For the text-containing cell, return its midpoint in (x, y) coordinate format. 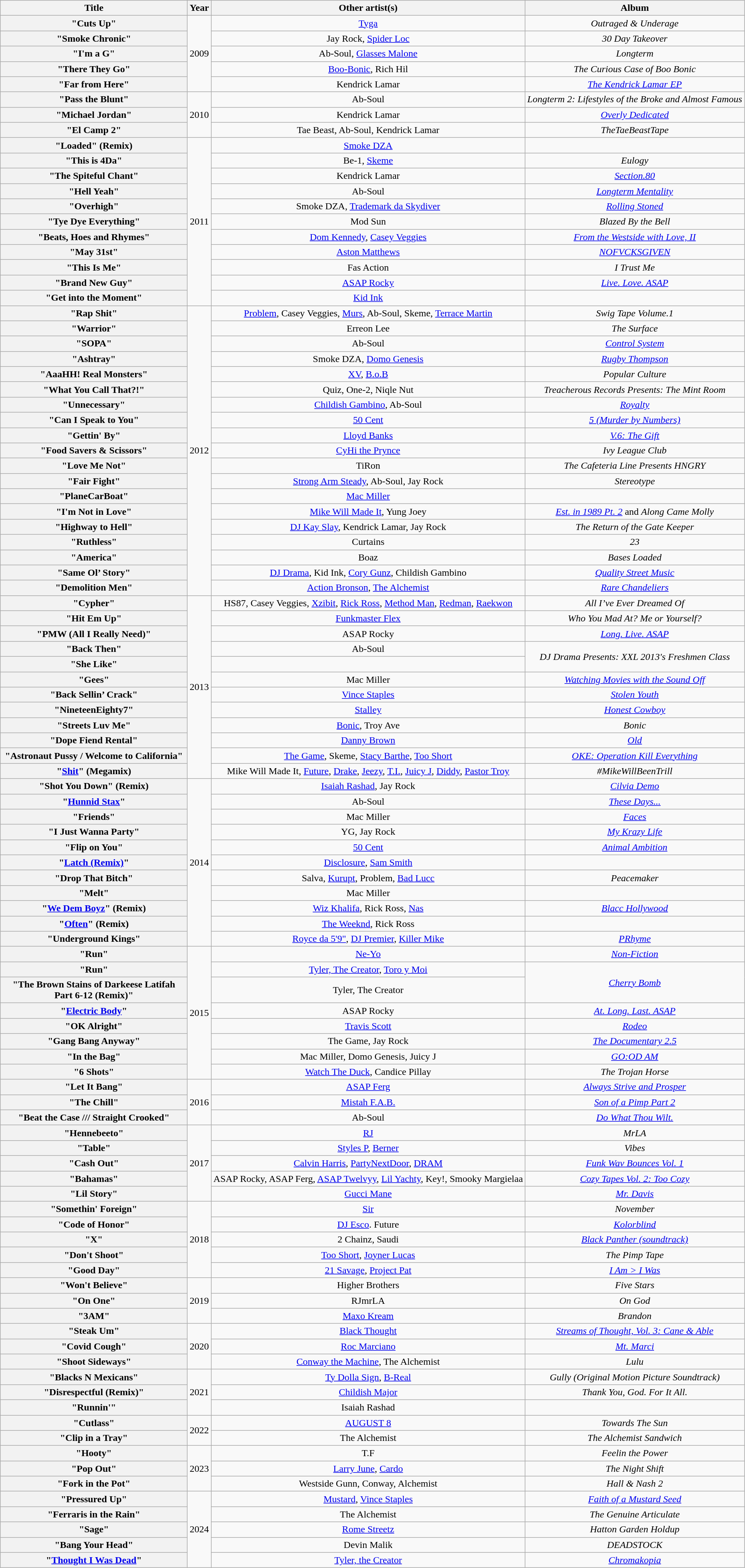
Eulogy (635, 160)
"Dope Fiend Rental" (94, 741)
Non-Fiction (635, 954)
"Bahamas" (94, 1178)
"Hell Yeah" (94, 191)
"PMW (All I Really Need)" (94, 633)
2019 (200, 1301)
23 (635, 542)
"OK Alright" (94, 1026)
"Back Then" (94, 649)
"Steak Um" (94, 1331)
"Thought I Was Dead" (94, 1560)
"Hooty" (94, 1453)
Feelin the Power (635, 1453)
Royalty (635, 405)
Popular Culture (635, 374)
"The Chill" (94, 1102)
"Brand New Guy" (94, 283)
"This Is Me" (94, 267)
Smoke DZA, Domo Genesis (368, 359)
Childish Major (368, 1392)
Jay Rock, Spider Loc (368, 38)
"Gees" (94, 680)
Vince Staples (368, 695)
"Clip in a Tray" (94, 1438)
"Tye Dye Everything" (94, 222)
Stalley (368, 710)
"We Dem Boyz" (Remix) (94, 908)
"Pass the Blunt" (94, 99)
2 Chainz, Saudi (368, 1240)
"Gettin' By" (94, 435)
"AaaHH! Real Monsters" (94, 374)
"6 Shots" (94, 1072)
30 Day Takeover (635, 38)
"Somethin' Foreign" (94, 1209)
The Weeknd, Rick Ross (368, 923)
The Curious Case of Boo Bonic (635, 69)
"Table" (94, 1148)
Aston Matthews (368, 252)
"Melt" (94, 893)
2017 (200, 1163)
"What You Call That?!" (94, 389)
The Kendrick Lamar EP (635, 84)
DEADSTOCK (635, 1545)
The Game, Jay Rock (368, 1041)
Smoke DZA (368, 145)
Longterm 2: Lifestyles of the Broke and Almost Famous (635, 99)
"Rap Shit" (94, 313)
OKE: Operation Kill Everything (635, 756)
Streams of Thought, Vol. 3: Cane & Able (635, 1331)
Curtains (368, 542)
Hall & Nash 2 (635, 1484)
Travis Scott (368, 1026)
DJ Kay Slay, Kendrick Lamar, Jay Rock (368, 527)
Blacc Hollywood (635, 908)
Cherry Bomb (635, 982)
"The Spiteful Chant" (94, 176)
"El Camp 2" (94, 130)
"Blacks N Mexicans" (94, 1377)
RJ (368, 1133)
HS87, Casey Veggies, Xzibit, Rick Ross, Method Man, Redman, Raekwon (368, 603)
"America" (94, 557)
XV, B.o.B (368, 374)
"On One" (94, 1301)
"Hennebeeto" (94, 1133)
Tyler, the Creator (368, 1560)
"Highway to Hell" (94, 527)
"Hunnid Stax" (94, 801)
2009 (200, 54)
2020 (200, 1346)
Strong Arm Steady, Ab-Soul, Jay Rock (368, 481)
Hatton Garden Holdup (635, 1530)
Rodeo (635, 1026)
"Don't Shoot" (94, 1255)
DJ Esco. Future (368, 1224)
"Friends" (94, 817)
"Covid Cough" (94, 1346)
Mike Will Made It, Future, Drake, Jeezy, T.I., Juicy J, Diddy, Pastor Troy (368, 771)
My Krazy Life (635, 832)
"Streets Luv Me" (94, 725)
"Drop That Bitch" (94, 878)
"Flip on You" (94, 847)
Mt. Marci (635, 1346)
PRhyme (635, 939)
Sir (368, 1209)
Mac Miller, Domo Genesis, Juicy J (368, 1056)
"Underground Kings" (94, 939)
I Am > I Was (635, 1270)
TiRon (368, 466)
All I’ve Ever Dreamed Of (635, 603)
Treacherous Records Presents: The Mint Room (635, 389)
Long. Live. ASAP (635, 633)
Outraged & Underage (635, 23)
Danny Brown (368, 741)
"Demolition Men" (94, 588)
Bonic, Troy Ave (368, 725)
Rome Streetz (368, 1530)
These Days... (635, 801)
"Cuts Up" (94, 23)
Rare Chandeliers (635, 588)
"Loaded" (Remix) (94, 145)
Problem, Casey Veggies, Murs, Ab-Soul, Skeme, Terrace Martin (368, 313)
TheTaeBeastTape (635, 130)
Kid Ink (368, 298)
Rugby Thompson (635, 359)
"Electric Body" (94, 1011)
Rolling Stoned (635, 206)
"Often" (Remix) (94, 923)
Faith of a Mustard Seed (635, 1499)
Gucci Mane (368, 1194)
Ty Dolla Sign, B-Real (368, 1377)
"I'm Not in Love" (94, 512)
2011 (200, 221)
Mustard, Vince Staples (368, 1499)
"Pop Out" (94, 1469)
Royce da 5'9", DJ Premier, Killer Mike (368, 939)
On God (635, 1301)
Control System (635, 344)
Mistah F.A.B. (368, 1102)
Black Thought (368, 1331)
2015 (200, 1013)
"Code of Honor" (94, 1224)
The Genuine Articulate (635, 1514)
Do What Thou Wilt. (635, 1117)
"She Like" (94, 664)
Lloyd Banks (368, 435)
Bonic (635, 725)
"Food Savers & Scissors" (94, 451)
The Cafeteria Line Presents HNGRY (635, 466)
Smoke DZA, Trademark da Skydiver (368, 206)
"Pressured Up" (94, 1499)
GO:OD AM (635, 1056)
Live. Love. ASAP (635, 283)
Cozy Tapes Vol. 2: Too Cozy (635, 1178)
"NineteenEighty7" (94, 710)
The Alchemist Sandwich (635, 1438)
Watching Movies with the Sound Off (635, 680)
Ne-Yo (368, 954)
Vibes (635, 1148)
"Same Ol’ Story" (94, 573)
Boo-Bonic, Rich Hil (368, 69)
2021 (200, 1392)
"Shit" (Megamix) (94, 771)
"Unnecessary" (94, 405)
"PlaneCarBoat" (94, 496)
"Hit Em Up" (94, 618)
Tyler, The Creator, Toro y Moi (368, 969)
"Warrior" (94, 328)
DJ Drama Presents: XXL 2013's Freshmen Class (635, 656)
Kolorblind (635, 1224)
Ivy League Club (635, 451)
"Latch (Remix)" (94, 862)
2014 (200, 863)
Album (635, 8)
Maxo Kream (368, 1316)
Boaz (368, 557)
"Cutlass" (94, 1423)
21 Savage, Project Pat (368, 1270)
Est. in 1989 Pt. 2 and Along Came Molly (635, 512)
"Overhigh" (94, 206)
Erreon Lee (368, 328)
Westside Gunn, Conway, Alchemist (368, 1484)
The Trojan Horse (635, 1072)
The Game, Skeme, Stacy Barthe, Too Short (368, 756)
"Cypher" (94, 603)
Childish Gambino, Ab-Soul (368, 405)
Fas Action (368, 267)
The Pimp Tape (635, 1255)
Devin Malik (368, 1545)
"Love Me Not" (94, 466)
I Trust Me (635, 267)
"Beat the Case /// Straight Crooked" (94, 1117)
"Sage" (94, 1530)
Tyga (368, 23)
RJmrLA (368, 1301)
Section.80 (635, 176)
"Back Sellin’ Crack" (94, 695)
Who You Mad At? Me or Yourself? (635, 618)
"There They Go" (94, 69)
Watch The Duck, Candice Pillay (368, 1072)
Thank You, God. For It All. (635, 1392)
CyHi the Prynce (368, 451)
"Shoot Sideways" (94, 1362)
"X" (94, 1240)
NOFVCKSGIVEN (635, 252)
Roc Marciano (368, 1346)
2023 (200, 1469)
Bases Loaded (635, 557)
"Lil Story" (94, 1194)
T.F (368, 1453)
Overly Dedicated (635, 115)
"I Just Wanna Party" (94, 832)
MrLA (635, 1133)
"Disrespectful (Remix)" (94, 1392)
The Night Shift (635, 1469)
"This is 4Da" (94, 160)
November (635, 1209)
The Documentary 2.5 (635, 1041)
"In the Bag" (94, 1056)
"Ruthless" (94, 542)
Wiz Khalifa, Rick Ross, Nas (368, 908)
Longterm (635, 54)
Calvin Harris, PartyNextDoor, DRAM (368, 1163)
Be-1, Skeme (368, 160)
Five Stars (635, 1285)
Year (200, 8)
Peacemaker (635, 878)
Stereotype (635, 481)
Brandon (635, 1316)
"Get into the Moment" (94, 298)
Mod Sun (368, 222)
Longterm Mentality (635, 191)
From the Westside with Love, II (635, 237)
V.6: The Gift (635, 435)
Gully (Original Motion Picture Soundtrack) (635, 1377)
Mike Will Made It, Yung Joey (368, 512)
Swig Tape Volume.1 (635, 313)
Mr. Davis (635, 1194)
"Astronaut Pussy / Welcome to California" (94, 756)
Old (635, 741)
ASAP Rocky, ASAP Ferg, ASAP Twelvyy, Lil Yachty, Key!, Smooky Margielaa (368, 1178)
AUGUST 8 (368, 1423)
"Smoke Chronic" (94, 38)
"May 31st" (94, 252)
"Ferraris in the Rain" (94, 1514)
"Michael Jordan" (94, 115)
Tyler, The Creator (368, 990)
Stolen Youth (635, 695)
YG, Jay Rock (368, 832)
5 (Murder by Numbers) (635, 420)
Salva, Kurupt, Problem, Bad Lucc (368, 878)
Chromakopia (635, 1560)
Tae Beast, Ab-Soul, Kendrick Lamar (368, 130)
The Surface (635, 328)
Isaiah Rashad, Jay Rock (368, 786)
Quiz, One-2, Niqle Nut (368, 389)
"SOPA" (94, 344)
Dom Kennedy, Casey Veggies (368, 237)
"Won't Believe" (94, 1285)
Blazed By the Bell (635, 222)
DJ Drama, Kid Ink, Cory Gunz, Childish Gambino (368, 573)
2022 (200, 1430)
"Runnin'" (94, 1407)
"Bang Your Head" (94, 1545)
2024 (200, 1530)
Other artist(s) (368, 8)
2012 (200, 451)
The Return of the Gate Keeper (635, 527)
Black Panther (soundtrack) (635, 1240)
"Shot You Down" (Remix) (94, 786)
Honest Cowboy (635, 710)
"Good Day" (94, 1270)
Son of a Pimp Part 2 (635, 1102)
ASAP Ferg (368, 1087)
Too Short, Joyner Lucas (368, 1255)
Funkmaster Flex (368, 618)
"Beats, Hoes and Rhymes" (94, 237)
Faces (635, 817)
"Cash Out" (94, 1163)
Cilvia Demo (635, 786)
Towards The Sun (635, 1423)
"The Brown Stains of Darkeese Latifah Part 6-12 (Remix)" (94, 990)
2016 (200, 1102)
Title (94, 8)
Disclosure, Sam Smith (368, 862)
"Fair Fight" (94, 481)
Isaiah Rashad (368, 1407)
"Gang Bang Anyway" (94, 1041)
"Let It Bang" (94, 1087)
Conway the Machine, The Alchemist (368, 1362)
Funk Wav Bounces Vol. 1 (635, 1163)
"Ashtray" (94, 359)
Quality Street Music (635, 573)
2013 (200, 687)
2010 (200, 115)
"Far from Here" (94, 84)
"Can I Speak to You" (94, 420)
Higher Brothers (368, 1285)
"3AM" (94, 1316)
#MikeWillBeenTrill (635, 771)
Lulu (635, 1362)
Always Strive and Prosper (635, 1087)
"I'm a G" (94, 54)
"Fork in the Pot" (94, 1484)
Styles P, Berner (368, 1148)
Action Bronson, The Alchemist (368, 588)
At. Long. Last. ASAP (635, 1011)
2018 (200, 1240)
Ab-Soul, Glasses Malone (368, 54)
Animal Ambition (635, 847)
Larry June, Cardo (368, 1469)
